Return (x, y) of the center of cell containing provided text 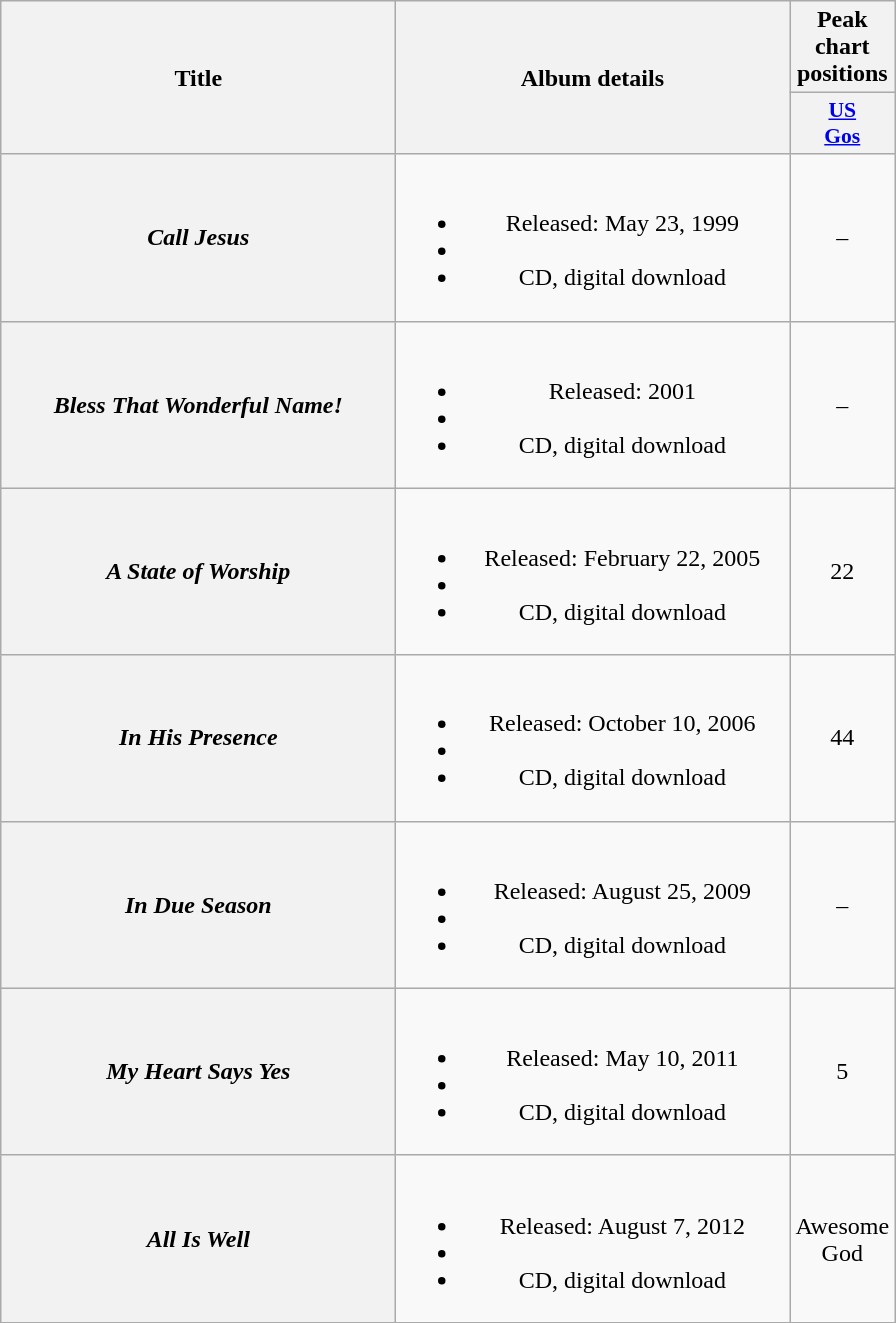
22 (843, 572)
Call Jesus (198, 238)
Awesome God (843, 1239)
USGos (843, 124)
Released: May 23, 1999CD, digital download (593, 238)
Bless That Wonderful Name! (198, 404)
In His Presence (198, 737)
Peak chart positions (843, 47)
All Is Well (198, 1239)
44 (843, 737)
Released: 2001CD, digital download (593, 404)
5 (843, 1071)
Released: August 7, 2012CD, digital download (593, 1239)
My Heart Says Yes (198, 1071)
A State of Worship (198, 572)
Album details (593, 78)
Released: February 22, 2005CD, digital download (593, 572)
Released: May 10, 2011CD, digital download (593, 1071)
Released: August 25, 2009CD, digital download (593, 905)
Released: October 10, 2006CD, digital download (593, 737)
In Due Season (198, 905)
Title (198, 78)
